Search for the cell housing the specified text and yield its [x, y] center coordinate. 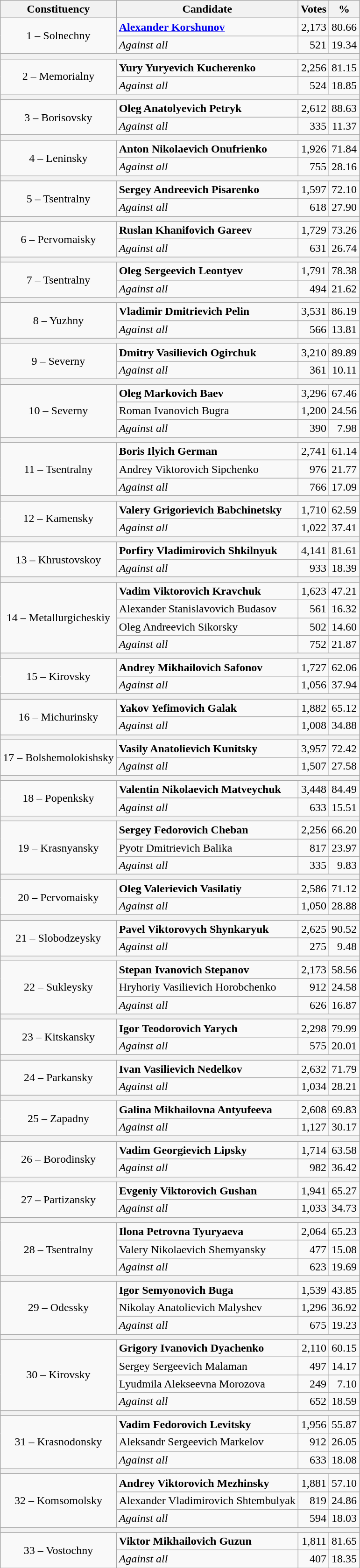
11 – Tsentralny [58, 469]
65.27 [345, 1191]
Valentin Nikolaevich Matveychuk [207, 789]
7.10 [345, 1384]
Pyotr Dmitrievich Balika [207, 847]
7.98 [345, 429]
19.23 [345, 1325]
27 – Partizansky [58, 1200]
24.58 [345, 987]
Vasily Anatolievich Kunitsky [207, 749]
22 – Sukleysky [58, 987]
31 – Krasnodonsky [58, 1442]
62.59 [345, 510]
275 [313, 947]
34.88 [345, 726]
Andrey Viktorovich Mezhinsky [207, 1483]
Oleg Anatolyevich Petryk [207, 108]
78.38 [345, 271]
626 [313, 1005]
594 [313, 1518]
361 [313, 370]
37.94 [345, 685]
Ruslan Khanifovich Gareev [207, 230]
55.87 [345, 1424]
Alexander Korshunov [207, 27]
14.17 [345, 1366]
1,127 [313, 1127]
13.81 [345, 329]
67.46 [345, 393]
2,632 [313, 1068]
19 – Krasnyansky [58, 847]
26.05 [345, 1442]
1,727 [313, 667]
Yury Yuryevich Kucherenko [207, 68]
28.21 [345, 1087]
9.48 [345, 947]
Oleg Valerievich Vasilatiy [207, 888]
47.21 [345, 591]
14 – Metallurgicheskiy [58, 617]
3,448 [313, 789]
69.83 [345, 1110]
43.85 [345, 1290]
9 – Severny [58, 361]
976 [313, 469]
1,811 [313, 1541]
Yakov Yefimovich Galak [207, 708]
Vadim Fedorovich Levitsky [207, 1424]
18.03 [345, 1518]
Igor Teodorovich Yarych [207, 1028]
1,941 [313, 1191]
71.12 [345, 888]
73.26 [345, 230]
407 [313, 1559]
Oleg Markovich Baev [207, 393]
Oleg Sergeevich Leontyev [207, 271]
26 – Borodinsky [58, 1159]
1,507 [313, 766]
36.42 [345, 1168]
19.69 [345, 1267]
18.39 [345, 568]
Valery Nikolaevich Shemyansky [207, 1249]
Anton Nikolaevich Onufrienko [207, 149]
17.09 [345, 487]
27.58 [345, 766]
90.52 [345, 929]
62.06 [345, 667]
Oleg Andreevich Sikorsky [207, 626]
13 – Khrustovskoy [58, 559]
1,729 [313, 230]
71.84 [345, 149]
27.90 [345, 208]
28.16 [345, 167]
14.60 [345, 626]
2,586 [313, 888]
1,882 [313, 708]
21 – Slobodzeysky [58, 938]
Vadim Viktorovich Kravchuk [207, 591]
575 [313, 1046]
1,008 [313, 726]
819 [313, 1500]
Pavel Viktorovych Shynkaryuk [207, 929]
63.58 [345, 1150]
12 – Kamensky [58, 519]
16 – Michurinsky [58, 717]
15 – Kirovsky [58, 676]
84.49 [345, 789]
1,956 [313, 1424]
933 [313, 568]
Roman Ivanovich Bugra [207, 411]
21.87 [345, 645]
66.20 [345, 830]
Sergey Fedorovich Cheban [207, 830]
7 – Tsentralny [58, 280]
1,296 [313, 1308]
57.10 [345, 1483]
497 [313, 1366]
21.62 [345, 289]
631 [313, 248]
Ivan Vasilievich Nedelkov [207, 1068]
25 – Zapadny [58, 1118]
30 – Kirovsky [58, 1375]
1,200 [313, 411]
Dmitry Vasilievich Ogirchuk [207, 352]
755 [313, 167]
3 – Borisovsky [58, 117]
1 – Solnechny [58, 36]
17 – Bolshemolokishsky [58, 757]
3,531 [313, 312]
1,050 [313, 906]
2,608 [313, 1110]
33 – Vostochny [58, 1550]
652 [313, 1401]
58.56 [345, 970]
Sergey Andreevich Pisarenko [207, 190]
1,623 [313, 591]
79.99 [345, 1028]
8 – Yuzhny [58, 320]
Vadim Georgievich Lipsky [207, 1150]
18.59 [345, 1401]
502 [313, 626]
249 [313, 1384]
80.66 [345, 27]
Stepan Ivanovich Stepanov [207, 970]
4,141 [313, 550]
89.89 [345, 352]
29 – Odessky [58, 1307]
6 – Pervomaisky [58, 239]
1,791 [313, 271]
81.15 [345, 68]
Evgeniy Viktorovich Gushan [207, 1191]
60.15 [345, 1348]
2,110 [313, 1348]
72.42 [345, 749]
20.01 [345, 1046]
Galina Mikhailovna Antyufeeva [207, 1110]
521 [313, 45]
16.87 [345, 1005]
2,741 [313, 451]
1,926 [313, 149]
390 [313, 429]
623 [313, 1267]
Nikolay Anatolievich Malyshev [207, 1308]
752 [313, 645]
15.51 [345, 807]
72.10 [345, 190]
Sergey Sergeevich Malaman [207, 1366]
Valery Grigorievich Babchinetsky [207, 510]
566 [313, 329]
3,210 [313, 352]
2,064 [313, 1231]
16.32 [345, 609]
Ilona Petrovna Tyuryaeva [207, 1231]
10 – Severny [58, 411]
32 – Komsomolsky [58, 1500]
5 – Tsentralny [58, 199]
23.97 [345, 847]
1,034 [313, 1087]
Votes [313, 9]
2 – Memorialny [58, 76]
28.88 [345, 906]
Alexander Vladimirovich Shtembulyak [207, 1500]
18.08 [345, 1460]
3,957 [313, 749]
86.19 [345, 312]
Andrey Mikhailovich Safonov [207, 667]
10.11 [345, 370]
36.92 [345, 1308]
4 – Leninsky [58, 158]
2,612 [313, 108]
618 [313, 208]
Igor Semyonovich Buga [207, 1290]
494 [313, 289]
34.73 [345, 1208]
18.85 [345, 85]
37.41 [345, 527]
20 – Pervomaisky [58, 897]
28 – Tsentralny [58, 1249]
Hryhoriy Vasilievich Horobchenko [207, 987]
% [345, 9]
24.86 [345, 1500]
1,022 [313, 527]
81.61 [345, 550]
61.14 [345, 451]
477 [313, 1249]
24 – Parkansky [58, 1077]
1,714 [313, 1150]
88.63 [345, 108]
Candidate [207, 9]
Aleksandr Sergeevich Markelov [207, 1442]
Alexander Stanislavovich Budasov [207, 609]
3,296 [313, 393]
766 [313, 487]
Andrey Viktorovich Sipchenko [207, 469]
21.77 [345, 469]
982 [313, 1168]
9.83 [345, 866]
1,033 [313, 1208]
11.37 [345, 126]
81.65 [345, 1541]
675 [313, 1325]
65.12 [345, 708]
30.17 [345, 1127]
24.56 [345, 411]
Viktor Mikhailovich Guzun [207, 1541]
Boris Ilyich German [207, 451]
Grigory Ivanovich Dyachenko [207, 1348]
Lyudmila Alekseevna Morozova [207, 1384]
65.23 [345, 1231]
71.79 [345, 1068]
524 [313, 85]
561 [313, 609]
1,881 [313, 1483]
19.34 [345, 45]
817 [313, 847]
15.08 [345, 1249]
18 – Popenksky [58, 798]
2,625 [313, 929]
23 – Kitskansky [58, 1037]
2,298 [313, 1028]
Constituency [58, 9]
1,056 [313, 685]
1,710 [313, 510]
Porfiry Vladimirovich Shkilnyuk [207, 550]
1,539 [313, 1290]
18.35 [345, 1559]
26.74 [345, 248]
1,597 [313, 190]
Vladimir Dmitrievich Pelin [207, 312]
